Capture the cell that displays the provided text and extract its (x, y) central coordinate. 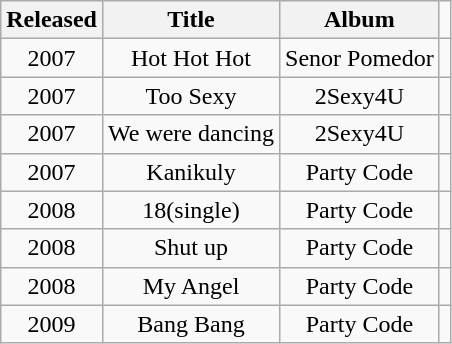
Kanikuly (190, 172)
Shut up (190, 248)
We were dancing (190, 134)
2009 (52, 324)
Title (190, 20)
Hot Hot Hot (190, 58)
Album (360, 20)
My Angel (190, 286)
Too Sexy (190, 96)
Released (52, 20)
18(single) (190, 210)
Bang Bang (190, 324)
Senor Pomedor (360, 58)
